Find where the given text appears and provide that cell's center as [x, y] coordinate. 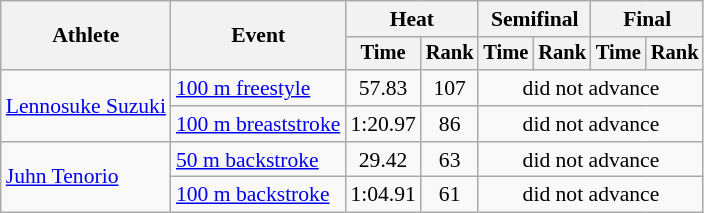
Juhn Tenorio [86, 178]
86 [450, 124]
63 [450, 160]
50 m backstroke [258, 160]
Final [647, 19]
61 [450, 195]
Lennosuke Suzuki [86, 106]
57.83 [382, 88]
100 m breaststroke [258, 124]
Athlete [86, 36]
Event [258, 36]
Heat [412, 19]
29.42 [382, 160]
100 m backstroke [258, 195]
Semifinal [534, 19]
1:20.97 [382, 124]
100 m freestyle [258, 88]
1:04.91 [382, 195]
107 [450, 88]
